Scan for the cell matching the given text and deliver its (x, y) coordinate at center. 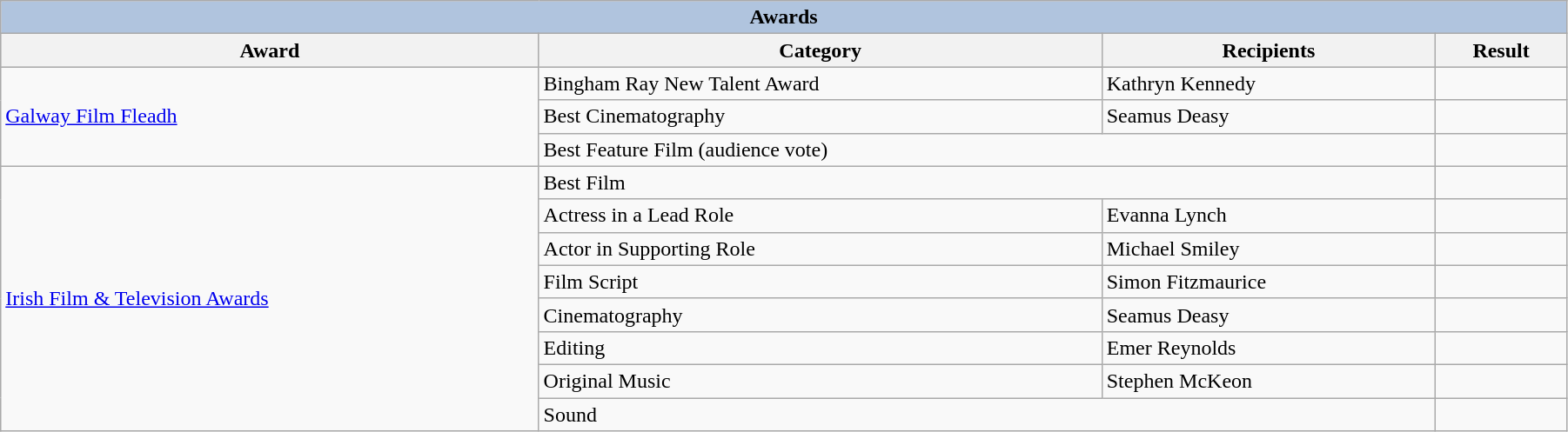
Best Cinematography (820, 116)
Editing (820, 348)
Cinematography (820, 315)
Award (270, 50)
Actor in Supporting Role (820, 249)
Michael Smiley (1269, 249)
Stephen McKeon (1269, 381)
Evanna Lynch (1269, 216)
Category (820, 50)
Result (1502, 50)
Original Music (820, 381)
Film Script (820, 282)
Simon Fitzmaurice (1269, 282)
Bingham Ray New Talent Award (820, 83)
Galway Film Fleadh (270, 116)
Best Film (987, 183)
Recipients (1269, 50)
Sound (987, 415)
Irish Film & Television Awards (270, 298)
Kathryn Kennedy (1269, 83)
Emer Reynolds (1269, 348)
Best Feature Film (audience vote) (987, 150)
Actress in a Lead Role (820, 216)
Awards (784, 17)
